Return (x, y) of the center of cell containing provided text 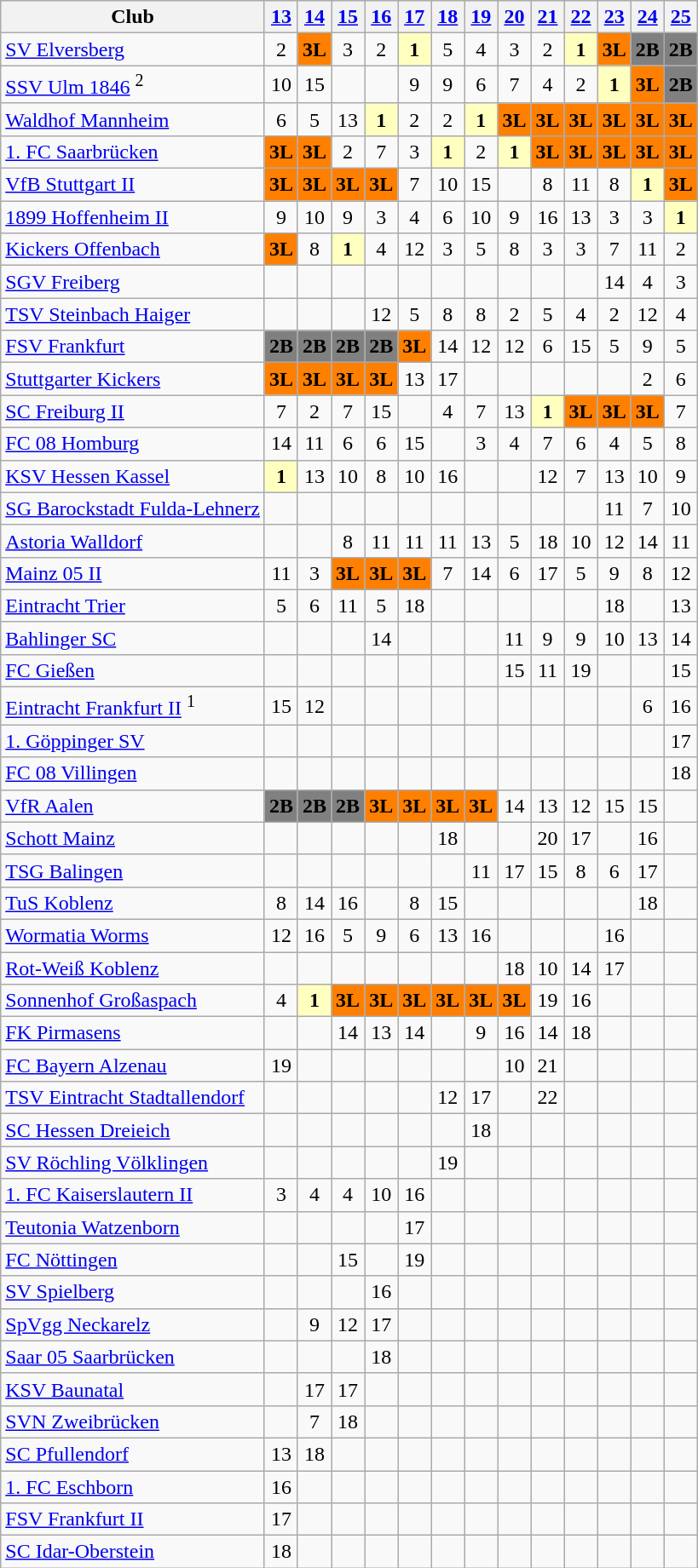
25 (680, 17)
Club (133, 17)
Saar 05 Saarbrücken (133, 1357)
SVN Zweibrücken (133, 1422)
TSV Steinbach Haiger (133, 314)
FC Gießen (133, 670)
SG Barockstadt Fulda-Lehnerz (133, 508)
Rot-Weiß Koblenz (133, 968)
Schott Mainz (133, 838)
Bahlinger SC (133, 638)
SC Idar-Oberstein (133, 1552)
SV Röchling Völklingen (133, 1163)
Wormatia Worms (133, 935)
SV Spielberg (133, 1292)
KSV Baunatal (133, 1389)
FC Nöttingen (133, 1260)
VfB Stuttgart II (133, 185)
FC 08 Homburg (133, 444)
FK Pirmasens (133, 1033)
VfR Aalen (133, 806)
SC Freiburg II (133, 411)
SC Hessen Dreieich (133, 1130)
TuS Koblenz (133, 903)
1. FC Kaiserslautern II (133, 1195)
Eintracht Frankfurt II 1 (133, 707)
Astoria Walldorf (133, 541)
24 (648, 17)
KSV Hessen Kassel (133, 476)
1. FC Eschborn (133, 1487)
SSV Ulm 1846 2 (133, 85)
SpVgg Neckarelz (133, 1324)
FC 08 Villingen (133, 773)
1899 Hoffenheim II (133, 217)
FC Bayern Alzenau (133, 1065)
SV Elversberg (133, 49)
Waldhof Mannheim (133, 119)
1. FC Saarbrücken (133, 152)
Eintracht Trier (133, 606)
SC Pfullendorf (133, 1454)
1. Göppinger SV (133, 741)
23 (614, 17)
Stuttgarter Kickers (133, 379)
Mainz 05 II (133, 573)
TSV Eintracht Stadtallendorf (133, 1098)
Sonnenhof Großaspach (133, 1001)
FSV Frankfurt II (133, 1519)
FSV Frankfurt (133, 347)
TSG Balingen (133, 870)
Teutonia Watzenborn (133, 1227)
Kickers Offenbach (133, 250)
SGV Freiberg (133, 282)
